Output the (x, y) coordinate of the center of the cell containing the given text.  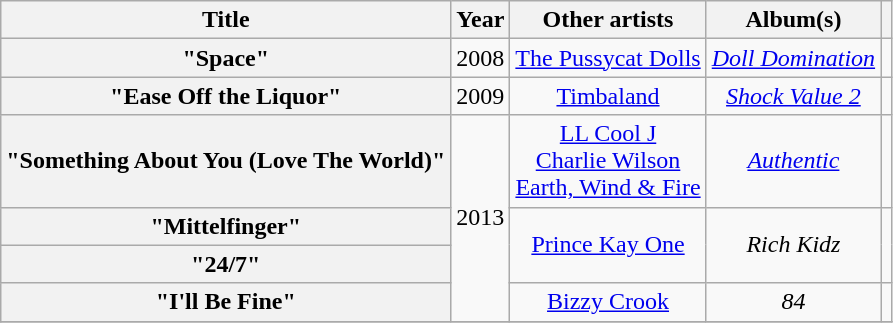
"24/7" (226, 264)
84 (793, 302)
Rich Kidz (793, 245)
Album(s) (793, 20)
"Something About You (Love The World)" (226, 161)
Year (480, 20)
"Space" (226, 58)
Other artists (608, 20)
Prince Kay One (608, 245)
Shock Value 2 (793, 96)
2009 (480, 96)
LL Cool J Charlie Wilson Earth, Wind & Fire (608, 161)
"Ease Off the Liquor" (226, 96)
"I'll Be Fine" (226, 302)
2013 (480, 218)
Doll Domination (793, 58)
The Pussycat Dolls (608, 58)
2008 (480, 58)
"Mittelfinger" (226, 226)
Title (226, 20)
Timbaland (608, 96)
Authentic (793, 161)
Bizzy Crook (608, 302)
